Pinpoint the cell where the given text exists, returning its (x, y) midpoint coordinate. 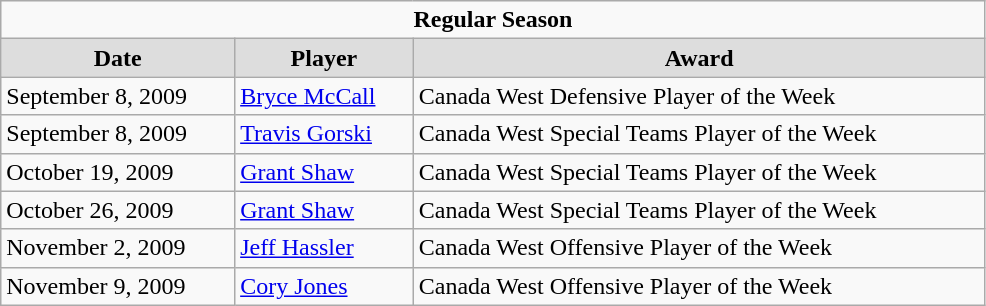
Cory Jones (324, 286)
October 19, 2009 (118, 172)
Player (324, 58)
Canada West Defensive Player of the Week (699, 96)
October 26, 2009 (118, 210)
Jeff Hassler (324, 248)
Regular Season (493, 20)
November 2, 2009 (118, 248)
Travis Gorski (324, 134)
Bryce McCall (324, 96)
November 9, 2009 (118, 286)
Date (118, 58)
Award (699, 58)
